Return [X, Y] of the center of cell containing provided text 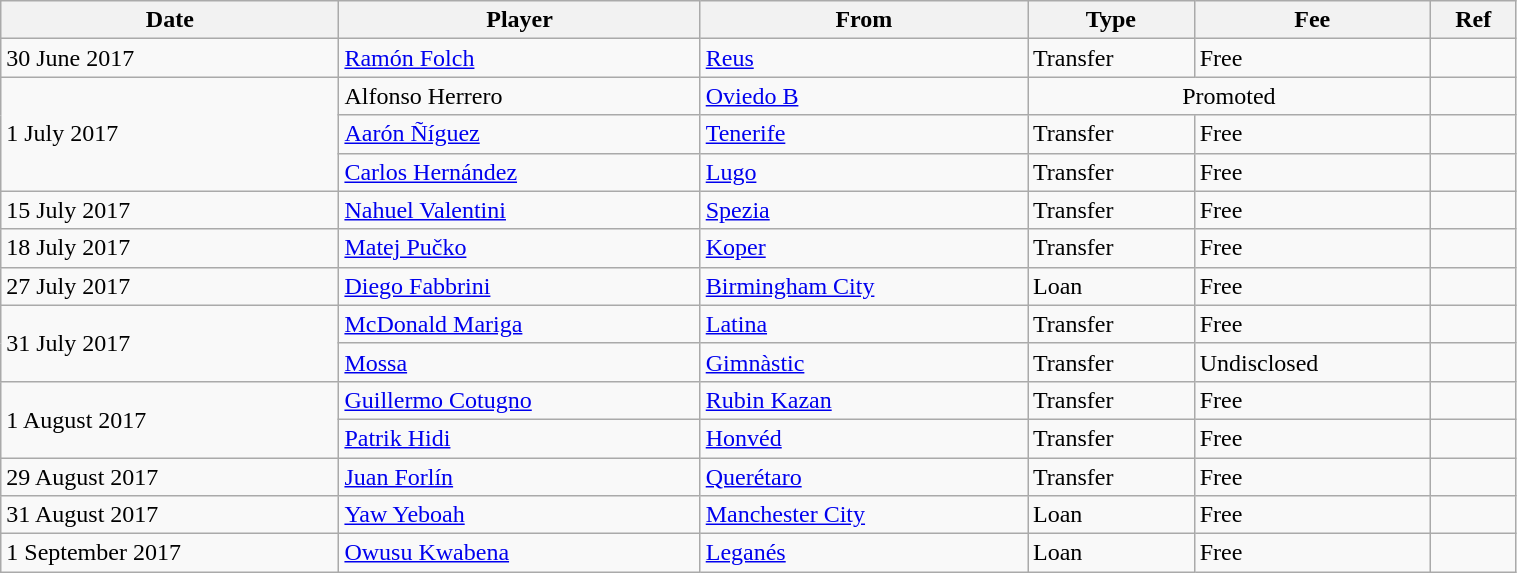
Matej Pučko [520, 248]
1 July 2017 [170, 134]
1 August 2017 [170, 419]
From [864, 20]
Querétaro [864, 477]
Undisclosed [1312, 362]
31 August 2017 [170, 515]
Aarón Ñíguez [520, 134]
Oviedo B [864, 96]
Carlos Hernández [520, 172]
Player [520, 20]
McDonald Mariga [520, 324]
Ref [1473, 20]
1 September 2017 [170, 553]
Type [1112, 20]
31 July 2017 [170, 343]
27 July 2017 [170, 286]
Alfonso Herrero [520, 96]
Diego Fabbrini [520, 286]
Koper [864, 248]
Patrik Hidi [520, 438]
30 June 2017 [170, 58]
18 July 2017 [170, 248]
Spezia [864, 210]
Juan Forlín [520, 477]
Honvéd [864, 438]
Birmingham City [864, 286]
Date [170, 20]
Ramón Folch [520, 58]
Owusu Kwabena [520, 553]
29 August 2017 [170, 477]
Gimnàstic [864, 362]
15 July 2017 [170, 210]
Guillermo Cotugno [520, 400]
Promoted [1230, 96]
Lugo [864, 172]
Tenerife [864, 134]
Mossa [520, 362]
Manchester City [864, 515]
Rubin Kazan [864, 400]
Latina [864, 324]
Fee [1312, 20]
Yaw Yeboah [520, 515]
Leganés [864, 553]
Nahuel Valentini [520, 210]
Reus [864, 58]
